Provide the [x, y] coordinate of the cell's center where the given text is located.  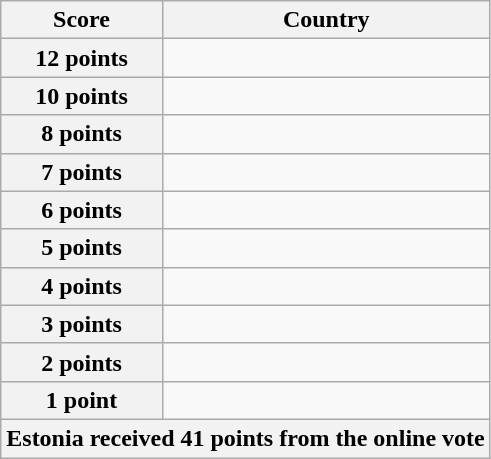
1 point [82, 400]
5 points [82, 248]
7 points [82, 172]
Score [82, 20]
10 points [82, 96]
4 points [82, 286]
12 points [82, 58]
Country [326, 20]
Estonia received 41 points from the online vote [246, 438]
2 points [82, 362]
6 points [82, 210]
3 points [82, 324]
8 points [82, 134]
